Return the (x, y) coordinate for the center point of the cell that contains the specified text.  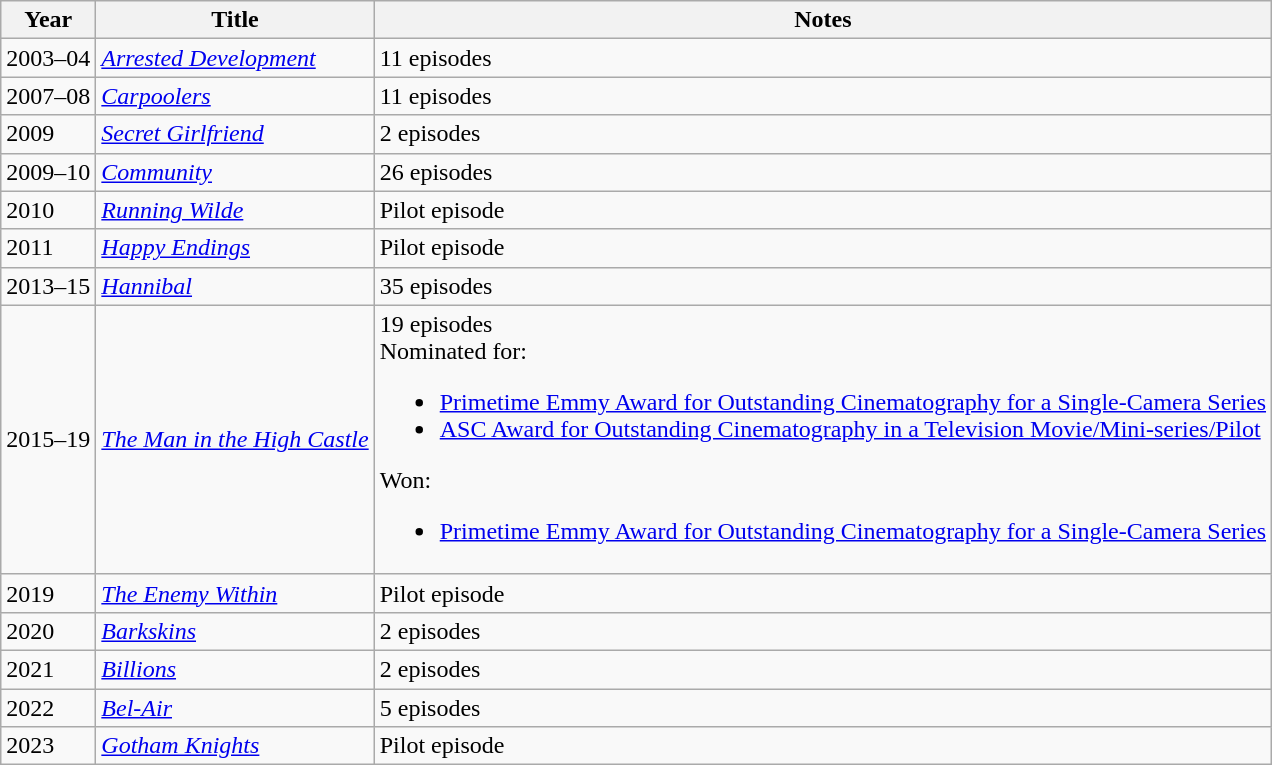
2003–04 (48, 58)
Notes (822, 20)
2022 (48, 707)
2007–08 (48, 96)
Title (235, 20)
Happy Endings (235, 248)
Barkskins (235, 631)
Carpoolers (235, 96)
2019 (48, 593)
2013–15 (48, 286)
Secret Girlfriend (235, 134)
2009 (48, 134)
Bel-Air (235, 707)
2015–19 (48, 440)
26 episodes (822, 172)
Gotham Knights (235, 746)
Arrested Development (235, 58)
Billions (235, 669)
5 episodes (822, 707)
2010 (48, 210)
2011 (48, 248)
Year (48, 20)
2020 (48, 631)
2009–10 (48, 172)
The Man in the High Castle (235, 440)
Hannibal (235, 286)
2023 (48, 746)
Community (235, 172)
Running Wilde (235, 210)
The Enemy Within (235, 593)
35 episodes (822, 286)
2021 (48, 669)
